Identify which cell holds the provided text, then report its [x, y] central coordinate. 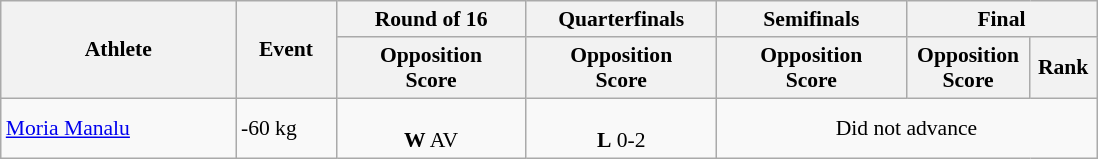
Rank [1064, 68]
-60 kg [286, 128]
L 0-2 [621, 128]
Round of 16 [431, 19]
W AV [431, 128]
Event [286, 50]
Quarterfinals [621, 19]
Athlete [118, 50]
Final [1001, 19]
Semifinals [811, 19]
Did not advance [906, 128]
Moria Manalu [118, 128]
